Identify which cell holds the provided text, then report its (X, Y) central coordinate. 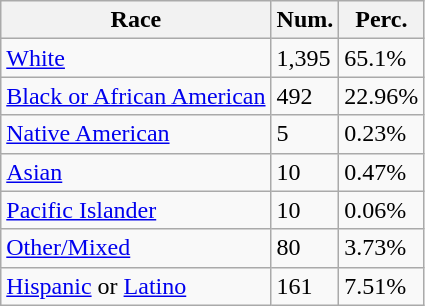
Other/Mixed (136, 248)
Native American (136, 134)
7.51% (382, 286)
Num. (305, 20)
5 (305, 134)
161 (305, 286)
Race (136, 20)
0.47% (382, 172)
0.06% (382, 210)
1,395 (305, 58)
Hispanic or Latino (136, 286)
0.23% (382, 134)
Black or African American (136, 96)
65.1% (382, 58)
White (136, 58)
Pacific Islander (136, 210)
3.73% (382, 248)
Asian (136, 172)
492 (305, 96)
Perc. (382, 20)
22.96% (382, 96)
80 (305, 248)
